Capture the cell that displays the provided text and extract its (X, Y) central coordinate. 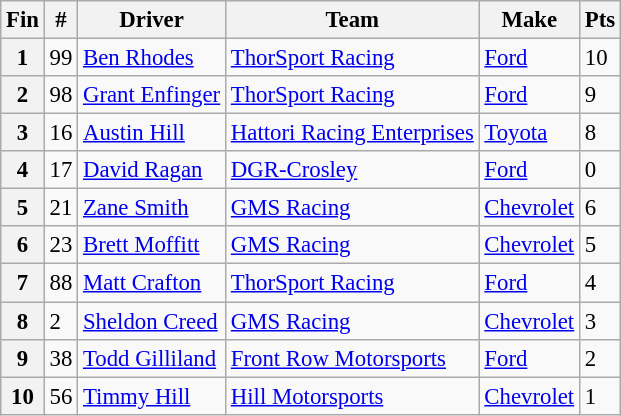
88 (60, 283)
Timmy Hill (152, 396)
Driver (152, 20)
38 (60, 358)
Toyota (529, 133)
Todd Gilliland (152, 358)
21 (60, 208)
DGR-Crosley (353, 170)
Team (353, 20)
Matt Crafton (152, 283)
Hattori Racing Enterprises (353, 133)
# (60, 20)
Zane Smith (152, 208)
56 (60, 396)
Grant Enfinger (152, 95)
0 (600, 170)
Make (529, 20)
Ben Rhodes (152, 58)
Front Row Motorsports (353, 358)
23 (60, 245)
98 (60, 95)
Pts (600, 20)
Hill Motorsports (353, 396)
Fin (23, 20)
16 (60, 133)
Austin Hill (152, 133)
99 (60, 58)
David Ragan (152, 170)
Brett Moffitt (152, 245)
7 (23, 283)
17 (60, 170)
Sheldon Creed (152, 321)
